Output the (X, Y) coordinate of the center of the cell containing the given text.  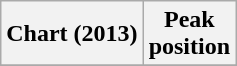
Chart (2013) (72, 34)
Peak position (189, 34)
